Pinpoint the cell where the given text exists, returning its [X, Y] midpoint coordinate. 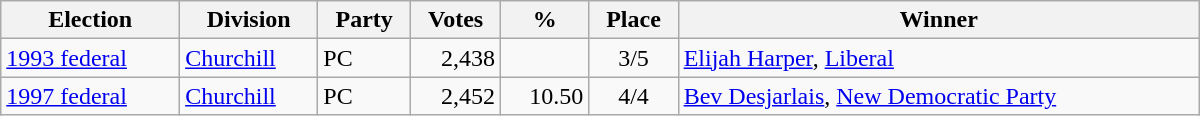
Elijah Harper, Liberal [938, 58]
2,452 [456, 96]
4/4 [634, 96]
3/5 [634, 58]
Votes [456, 20]
Party [364, 20]
Division [249, 20]
10.50 [545, 96]
1997 federal [90, 96]
Place [634, 20]
Winner [938, 20]
Election [90, 20]
Bev Desjarlais, New Democratic Party [938, 96]
2,438 [456, 58]
% [545, 20]
1993 federal [90, 58]
